For the text-containing cell, return its midpoint in (X, Y) coordinate format. 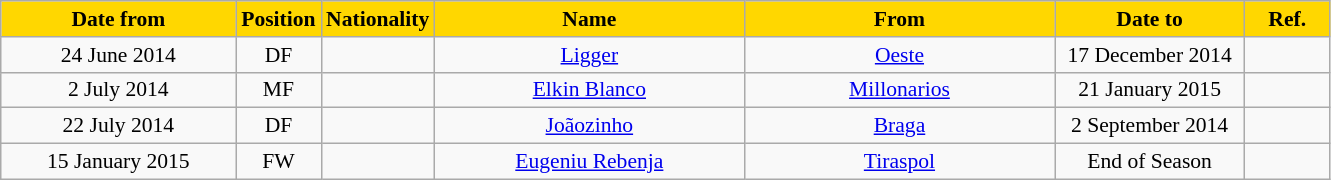
Eugeniu Rebenja (589, 162)
Date to (1150, 19)
MF (278, 90)
Joãozinho (589, 126)
Oeste (899, 55)
21 January 2015 (1150, 90)
2 July 2014 (118, 90)
Ref. (1288, 19)
Ligger (589, 55)
End of Season (1150, 162)
17 December 2014 (1150, 55)
2 September 2014 (1150, 126)
Nationality (378, 19)
FW (278, 162)
From (899, 19)
22 July 2014 (118, 126)
Position (278, 19)
Elkin Blanco (589, 90)
15 January 2015 (118, 162)
Date from (118, 19)
Braga (899, 126)
Tiraspol (899, 162)
24 June 2014 (118, 55)
Name (589, 19)
Millonarios (899, 90)
